From the cell containing the given text, extract its center point as (x, y) coordinate. 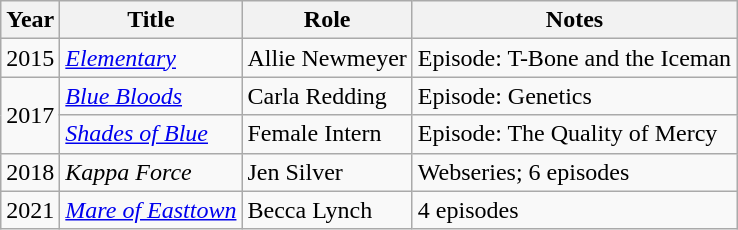
Role (327, 20)
4 episodes (574, 210)
2021 (30, 210)
Year (30, 20)
Episode: T-Bone and the Iceman (574, 58)
Becca Lynch (327, 210)
Webseries; 6 episodes (574, 172)
Notes (574, 20)
Episode: The Quality of Mercy (574, 134)
2017 (30, 115)
Female Intern (327, 134)
Carla Redding (327, 96)
2015 (30, 58)
Episode: Genetics (574, 96)
Shades of Blue (151, 134)
Elementary (151, 58)
Jen Silver (327, 172)
2018 (30, 172)
Mare of Easttown (151, 210)
Kappa Force (151, 172)
Allie Newmeyer (327, 58)
Title (151, 20)
Blue Bloods (151, 96)
